Identify which cell holds the provided text, then report its (x, y) central coordinate. 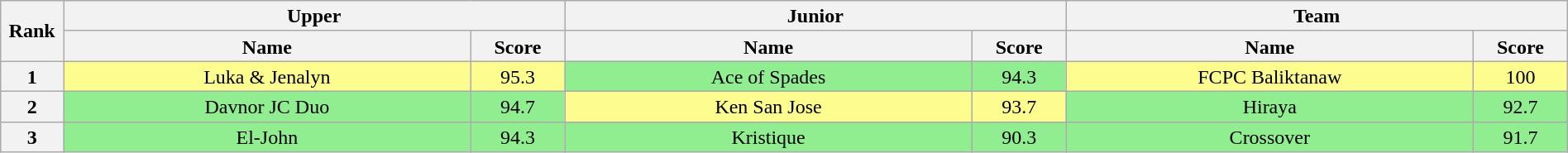
Kristique (769, 137)
94.7 (518, 106)
3 (32, 137)
FCPC Baliktanaw (1270, 76)
Davnor JC Duo (268, 106)
El-John (268, 137)
Hiraya (1270, 106)
93.7 (1019, 106)
Luka & Jenalyn (268, 76)
Ace of Spades (769, 76)
Rank (32, 31)
91.7 (1521, 137)
Team (1317, 17)
1 (32, 76)
90.3 (1019, 137)
Junior (815, 17)
100 (1521, 76)
95.3 (518, 76)
92.7 (1521, 106)
Crossover (1270, 137)
2 (32, 106)
Ken San Jose (769, 106)
Upper (314, 17)
